Detect which cell encompasses the target text, then output its [X, Y] center coordinate. 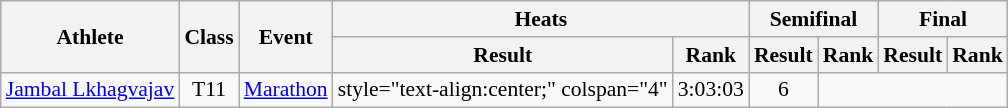
3:03:03 [711, 90]
Event [286, 36]
Athlete [90, 36]
Final [942, 19]
Marathon [286, 90]
style="text-align:center;" colspan="4" [503, 90]
6 [784, 90]
Jambal Lkhagvajav [90, 90]
Heats [541, 19]
Class [208, 36]
T11 [208, 90]
Semifinal [814, 19]
